Provide the [x, y] coordinate of the cell's center where the given text is located.  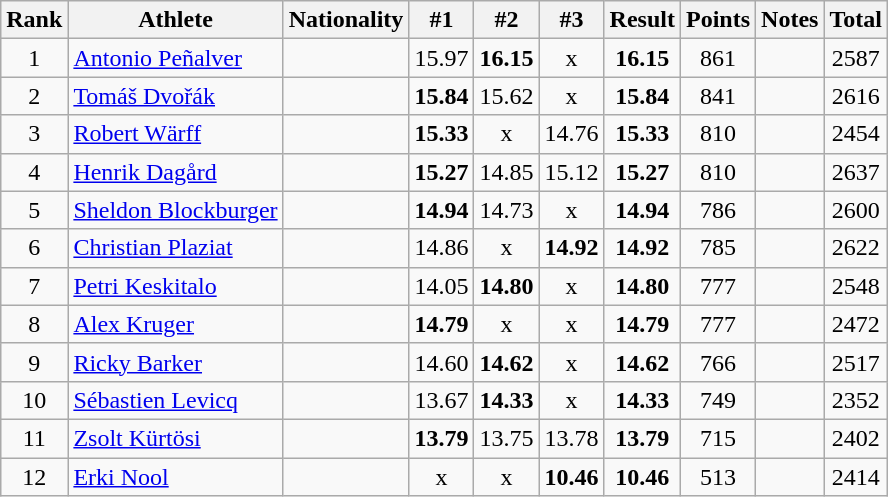
#3 [572, 20]
7 [34, 286]
14.05 [442, 286]
Result [642, 20]
Sheldon Blockburger [176, 210]
Christian Plaziat [176, 248]
3 [34, 134]
785 [718, 248]
Erki Nool [176, 477]
12 [34, 477]
Total [856, 20]
14.60 [442, 362]
Ricky Barker [176, 362]
2414 [856, 477]
13.78 [572, 438]
Antonio Peñalver [176, 58]
2637 [856, 172]
2587 [856, 58]
4 [34, 172]
2600 [856, 210]
13.67 [442, 400]
6 [34, 248]
841 [718, 96]
2622 [856, 248]
786 [718, 210]
2548 [856, 286]
2517 [856, 362]
Robert Wärff [176, 134]
10 [34, 400]
2472 [856, 324]
Nationality [346, 20]
Henrik Dagård [176, 172]
15.62 [506, 96]
14.86 [442, 248]
513 [718, 477]
Rank [34, 20]
Alex Kruger [176, 324]
2352 [856, 400]
Tomáš Dvořák [176, 96]
11 [34, 438]
2616 [856, 96]
766 [718, 362]
15.97 [442, 58]
15.12 [572, 172]
14.76 [572, 134]
#2 [506, 20]
861 [718, 58]
Petri Keskitalo [176, 286]
14.73 [506, 210]
2454 [856, 134]
Athlete [176, 20]
715 [718, 438]
2 [34, 96]
Zsolt Kürtösi [176, 438]
5 [34, 210]
2402 [856, 438]
#1 [442, 20]
1 [34, 58]
749 [718, 400]
Notes [790, 20]
13.75 [506, 438]
8 [34, 324]
Points [718, 20]
Sébastien Levicq [176, 400]
14.85 [506, 172]
9 [34, 362]
